Detect which cell encompasses the target text, then output its (x, y) center coordinate. 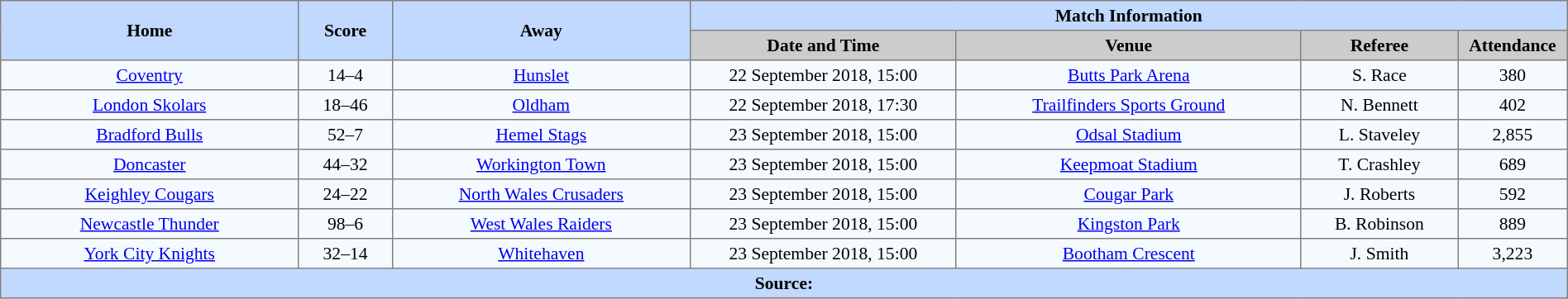
592 (1513, 194)
Away (541, 31)
L. Staveley (1379, 135)
18–46 (346, 105)
Odsal Stadium (1128, 135)
22 September 2018, 15:00 (823, 75)
24–22 (346, 194)
T. Crashley (1379, 164)
Venue (1128, 45)
889 (1513, 224)
West Wales Raiders (541, 224)
Kingston Park (1128, 224)
2,855 (1513, 135)
Doncaster (150, 164)
Cougar Park (1128, 194)
98–6 (346, 224)
J. Roberts (1379, 194)
York City Knights (150, 254)
44–32 (346, 164)
Whitehaven (541, 254)
Source: (784, 283)
32–14 (346, 254)
S. Race (1379, 75)
402 (1513, 105)
380 (1513, 75)
Bradford Bulls (150, 135)
Trailfinders Sports Ground (1128, 105)
22 September 2018, 17:30 (823, 105)
Bootham Crescent (1128, 254)
Home (150, 31)
Hunslet (541, 75)
Coventry (150, 75)
North Wales Crusaders (541, 194)
Attendance (1513, 45)
52–7 (346, 135)
Match Information (1128, 16)
B. Robinson (1379, 224)
Butts Park Arena (1128, 75)
Hemel Stags (541, 135)
689 (1513, 164)
Date and Time (823, 45)
Referee (1379, 45)
Newcastle Thunder (150, 224)
3,223 (1513, 254)
Keepmoat Stadium (1128, 164)
Workington Town (541, 164)
Oldham (541, 105)
Keighley Cougars (150, 194)
London Skolars (150, 105)
N. Bennett (1379, 105)
J. Smith (1379, 254)
14–4 (346, 75)
Score (346, 31)
